Detect which cell encompasses the target text, then output its (X, Y) center coordinate. 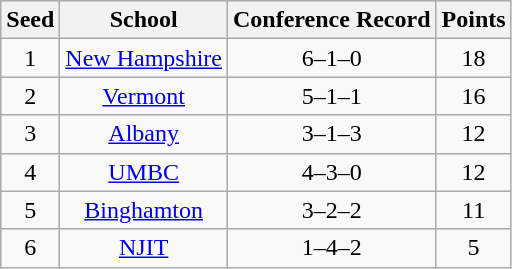
6 (30, 248)
11 (474, 210)
Seed (30, 20)
Vermont (144, 96)
Points (474, 20)
6–1–0 (332, 58)
NJIT (144, 248)
1–4–2 (332, 248)
Conference Record (332, 20)
School (144, 20)
Albany (144, 134)
3–1–3 (332, 134)
Binghamton (144, 210)
4 (30, 172)
16 (474, 96)
1 (30, 58)
18 (474, 58)
5–1–1 (332, 96)
UMBC (144, 172)
4–3–0 (332, 172)
3 (30, 134)
2 (30, 96)
New Hampshire (144, 58)
3–2–2 (332, 210)
